Output the (x, y) coordinate of the center of the cell containing the given text.  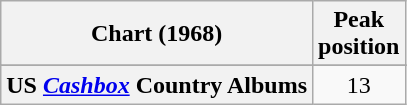
13 (359, 85)
Peakposition (359, 34)
Chart (1968) (157, 34)
US Cashbox Country Albums (157, 85)
